Locate the cell with the specified text and output its [x, y] center coordinate. 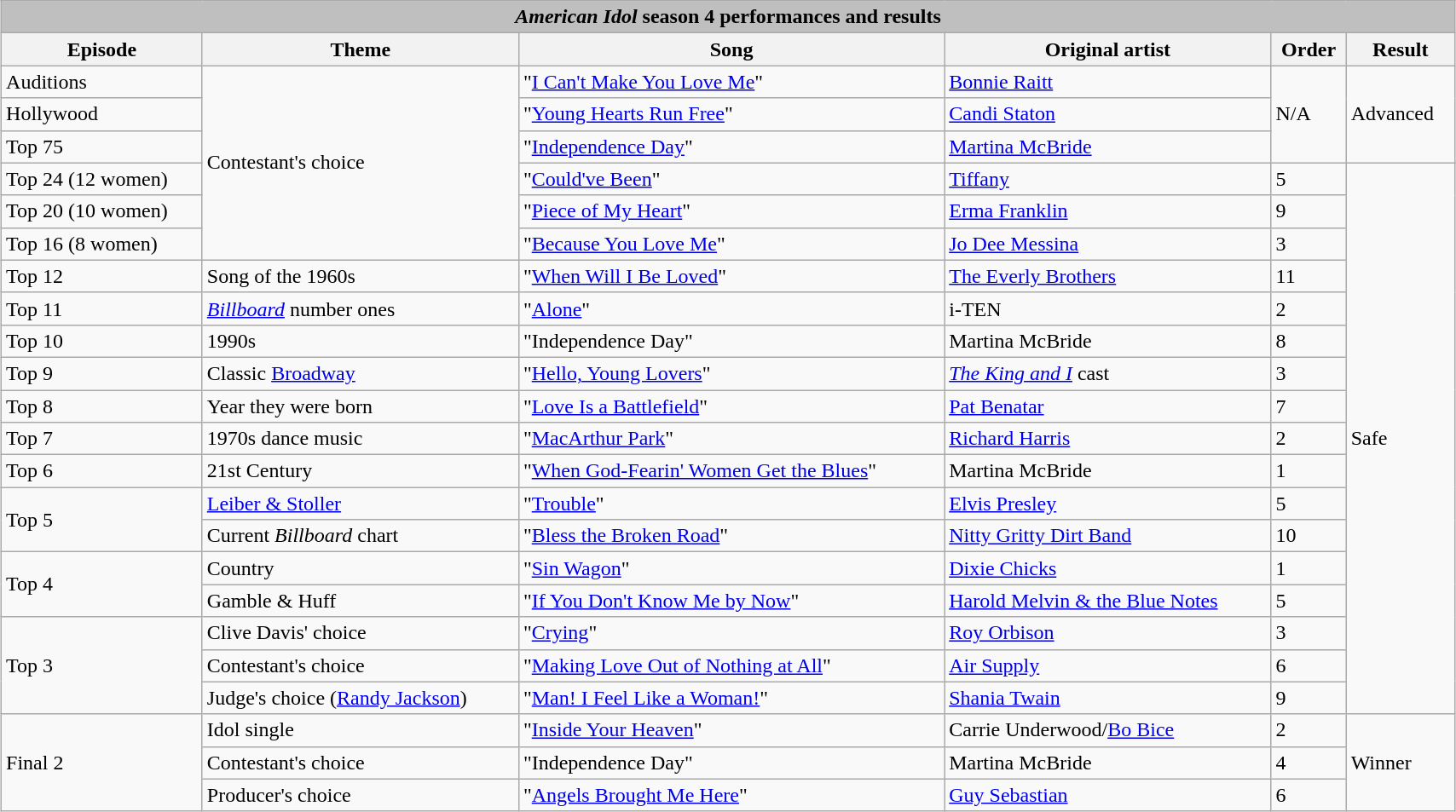
Harold Melvin & the Blue Notes [1108, 601]
Top 11 [102, 308]
Theme [360, 49]
Original artist [1108, 49]
Final 2 [102, 763]
Tiffany [1108, 179]
Year they were born [360, 406]
Judge's choice (Randy Jackson) [360, 698]
"Alone" [731, 308]
The Everly Brothers [1108, 276]
"Hello, Young Lovers" [731, 373]
Top 4 [102, 585]
Song of the 1960s [360, 276]
Top 9 [102, 373]
"I Can't Make You Love Me" [731, 82]
Auditions [102, 82]
Gamble & Huff [360, 601]
"Making Love Out of Nothing at All" [731, 665]
Top 6 [102, 471]
Guy Sebastian [1108, 795]
Air Supply [1108, 665]
Richard Harris [1108, 439]
Shania Twain [1108, 698]
Billboard number ones [360, 308]
Top 75 [102, 147]
Top 16 (8 women) [102, 244]
"MacArthur Park" [731, 439]
Jo Dee Messina [1108, 244]
"Man! I Feel Like a Woman!" [731, 698]
Candi Staton [1108, 114]
"Could've Been" [731, 179]
Idol single [360, 730]
Country [360, 568]
"Young Hearts Run Free" [731, 114]
"Angels Brought Me Here" [731, 795]
"Because You Love Me" [731, 244]
N/A [1309, 114]
Pat Benatar [1108, 406]
1990s [360, 341]
Producer's choice [360, 795]
Advanced [1400, 114]
Result [1400, 49]
Current Billboard chart [360, 536]
"Bless the Broken Road" [731, 536]
1970s dance music [360, 439]
7 [1309, 406]
Song [731, 49]
i-TEN [1108, 308]
Leiber & Stoller [360, 504]
10 [1309, 536]
Top 20 (10 women) [102, 211]
Order [1309, 49]
Roy Orbison [1108, 633]
Safe [1400, 438]
Carrie Underwood/Bo Bice [1108, 730]
Nitty Gritty Dirt Band [1108, 536]
Top 24 (12 women) [102, 179]
Elvis Presley [1108, 504]
21st Century [360, 471]
"Trouble" [731, 504]
4 [1309, 763]
Top 7 [102, 439]
Bonnie Raitt [1108, 82]
8 [1309, 341]
Top 3 [102, 665]
Erma Franklin [1108, 211]
Episode [102, 49]
11 [1309, 276]
Hollywood [102, 114]
Dixie Chicks [1108, 568]
"Love Is a Battlefield" [731, 406]
Clive Davis' choice [360, 633]
Top 8 [102, 406]
"Piece of My Heart" [731, 211]
"When Will I Be Loved" [731, 276]
"When God-Fearin' Women Get the Blues" [731, 471]
Top 10 [102, 341]
The King and I cast [1108, 373]
"Crying" [731, 633]
Winner [1400, 763]
"Sin Wagon" [731, 568]
Top 5 [102, 520]
Classic Broadway [360, 373]
"Inside Your Heaven" [731, 730]
Top 12 [102, 276]
"If You Don't Know Me by Now" [731, 601]
American Idol season 4 performances and results [728, 17]
